Detect which cell encompasses the target text, then output its (x, y) center coordinate. 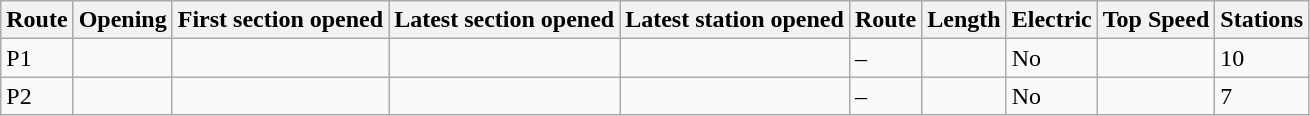
Latest station opened (735, 20)
First section opened (280, 20)
Length (964, 20)
Stations (1262, 20)
Top Speed (1156, 20)
P2 (37, 96)
10 (1262, 58)
7 (1262, 96)
Latest section opened (504, 20)
P1 (37, 58)
Electric (1052, 20)
Opening (122, 20)
